Capture the cell that displays the provided text and extract its (X, Y) central coordinate. 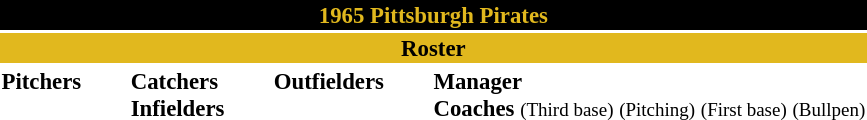
1965 Pittsburgh Pirates (434, 15)
Roster (434, 48)
